Identify which cell holds the provided text, then report its (x, y) central coordinate. 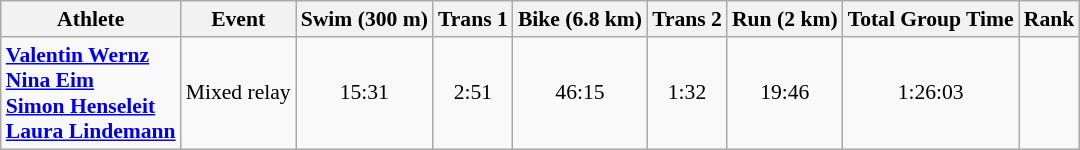
Rank (1050, 19)
Run (2 km) (785, 19)
2:51 (473, 93)
Mixed relay (238, 93)
1:32 (687, 93)
Athlete (91, 19)
Valentin WernzNina EimSimon HenseleitLaura Lindemann (91, 93)
Total Group Time (931, 19)
Trans 2 (687, 19)
Swim (300 m) (364, 19)
Event (238, 19)
Trans 1 (473, 19)
1:26:03 (931, 93)
19:46 (785, 93)
Bike (6.8 km) (580, 19)
46:15 (580, 93)
15:31 (364, 93)
